Provide the [x, y] coordinate of the cell's center where the given text is located.  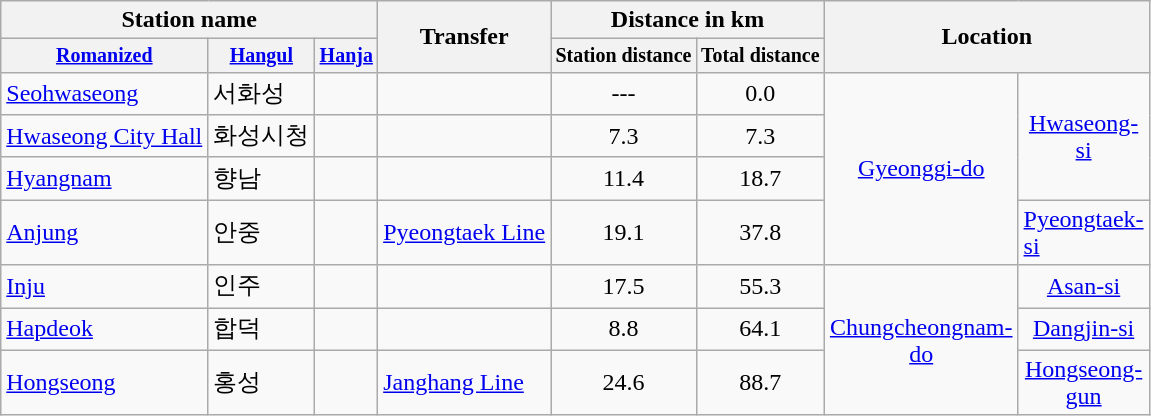
Hyangnam [104, 178]
88.7 [760, 382]
홍성 [262, 382]
Station name [190, 20]
합덕 [262, 330]
안중 [262, 232]
Hanja [346, 56]
Total distance [760, 56]
Romanized [104, 56]
18.7 [760, 178]
Pyeongtaek Line [464, 232]
11.4 [624, 178]
Station distance [624, 56]
Hongseong [104, 382]
향남 [262, 178]
--- [624, 94]
Hwaseong-si [1084, 136]
Gyeonggi-do [921, 168]
Chungcheongnam-do [921, 340]
55.3 [760, 286]
Janghang Line [464, 382]
0.0 [760, 94]
8.8 [624, 330]
Asan-si [1084, 286]
화성시청 [262, 136]
Distance in km [688, 20]
19.1 [624, 232]
Pyeongtaek-si [1084, 232]
Hwaseong City Hall [104, 136]
Inju [104, 286]
서화성 [262, 94]
17.5 [624, 286]
64.1 [760, 330]
37.8 [760, 232]
Dangjin-si [1084, 330]
24.6 [624, 382]
Hangul [262, 56]
Transfer [464, 37]
Seohwaseong [104, 94]
Location [986, 37]
Hongseong-gun [1084, 382]
Anjung [104, 232]
인주 [262, 286]
Hapdeok [104, 330]
